Determine the (X, Y) coordinate at the center of the cell enclosing the given text.  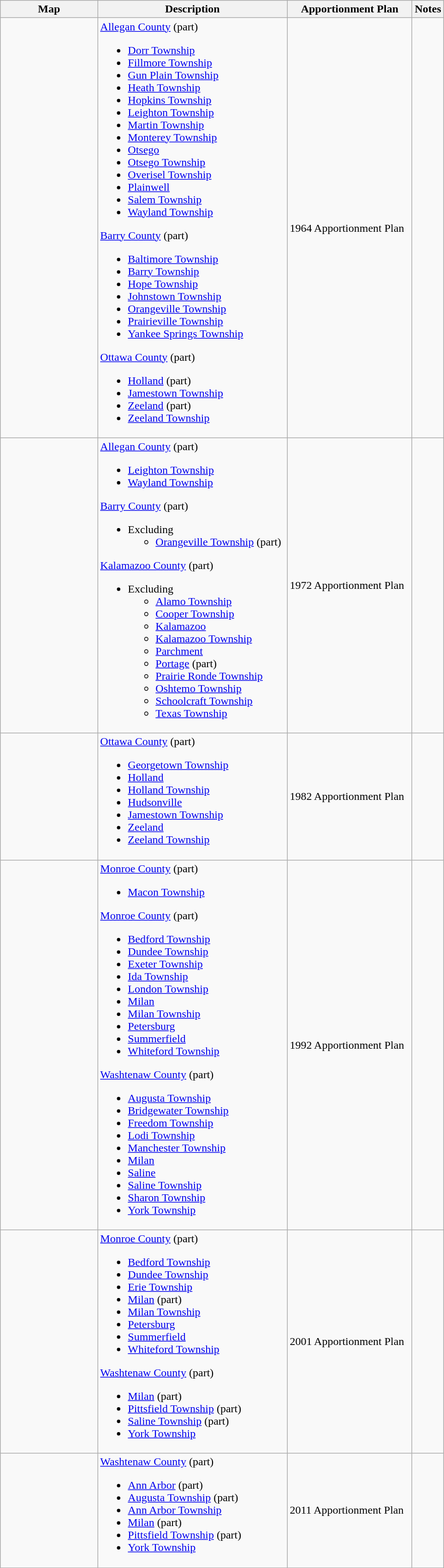
Description (193, 9)
1992 Apportionment Plan (349, 1045)
2011 Apportionment Plan (349, 1510)
Washtenaw County (part)Ann Arbor (part)Augusta Township (part)Ann Arbor TownshipMilan (part)Pittsfield Township (part)York Township (193, 1510)
1964 Apportionment Plan (349, 228)
1972 Apportionment Plan (349, 585)
Map (49, 9)
1982 Apportionment Plan (349, 796)
Ottawa County (part)Georgetown TownshipHollandHolland TownshipHudsonvilleJamestown TownshipZeelandZeeland Township (193, 796)
2001 Apportionment Plan (349, 1342)
Apportionment Plan (349, 9)
Notes (428, 9)
